Detect which cell encompasses the target text, then output its [x, y] center coordinate. 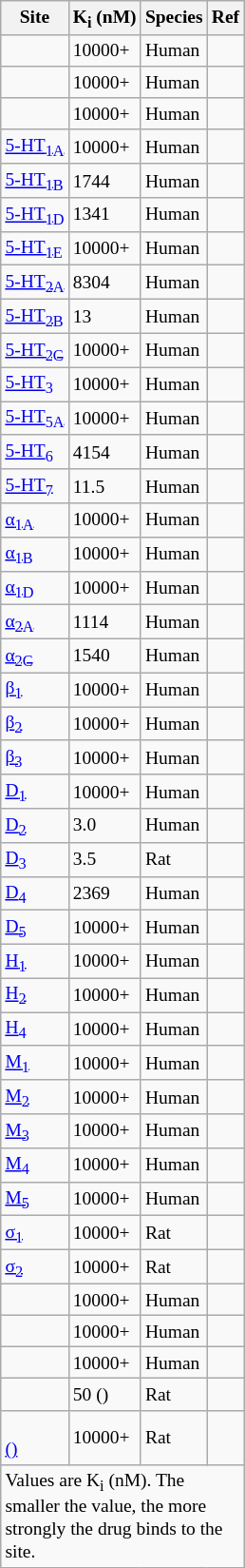
β1 [34, 690]
H1 [34, 961]
M4 [34, 1165]
5-HT2B [34, 317]
σ1 [34, 1233]
Ki (nM) [104, 18]
5-HT6 [34, 452]
5-HT1B [34, 181]
5-HT1D [34, 215]
5-HT3 [34, 384]
D4 [34, 893]
4154 [104, 452]
α1A [34, 520]
5-HT7 [34, 486]
11.5 [104, 486]
() [34, 1437]
3.5 [104, 859]
β3 [34, 757]
M1 [34, 1063]
β2 [34, 724]
M3 [34, 1131]
5-HT1A [34, 147]
5-HT5A [34, 419]
50 () [104, 1395]
Ref [226, 18]
3.0 [104, 826]
5-HT2A [34, 283]
H4 [34, 1029]
D1 [34, 792]
α2A [34, 622]
1114 [104, 622]
D2 [34, 826]
1540 [104, 656]
2369 [104, 893]
5-HT2C [34, 350]
M2 [34, 1097]
α2C [34, 656]
σ2 [34, 1266]
α1D [34, 588]
8304 [104, 283]
D3 [34, 859]
1341 [104, 215]
D5 [34, 928]
1744 [104, 181]
Site [34, 18]
Species [174, 18]
α1B [34, 554]
5-HT1E [34, 248]
13 [104, 317]
Values are Ki (nM). The smaller the value, the more strongly the drug binds to the site. [122, 1517]
H2 [34, 995]
M5 [34, 1199]
